Provide the (X, Y) coordinate of the cell's center where the given text is located.  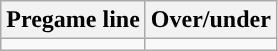
Over/under (210, 20)
Pregame line (74, 20)
